Find where the given text appears and provide that cell's center as [x, y] coordinate. 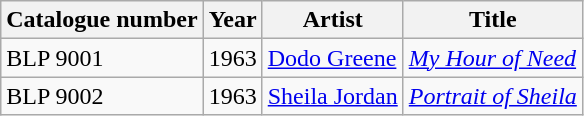
Year [232, 20]
BLP 9001 [102, 58]
Title [492, 20]
Dodo Greene [332, 58]
Sheila Jordan [332, 96]
BLP 9002 [102, 96]
Catalogue number [102, 20]
Portrait of Sheila [492, 96]
My Hour of Need [492, 58]
Artist [332, 20]
